Pinpoint the cell where the given text exists, returning its (X, Y) midpoint coordinate. 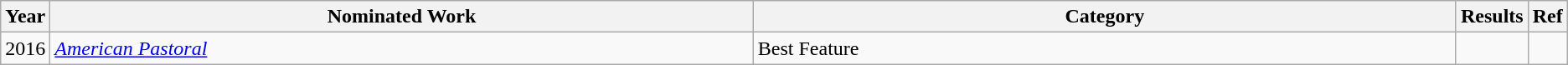
Best Feature (1104, 48)
Year (25, 17)
American Pastoral (402, 48)
Category (1104, 17)
Ref (1548, 17)
Nominated Work (402, 17)
Results (1492, 17)
2016 (25, 48)
